Pinpoint the cell where the given text exists, returning its [x, y] midpoint coordinate. 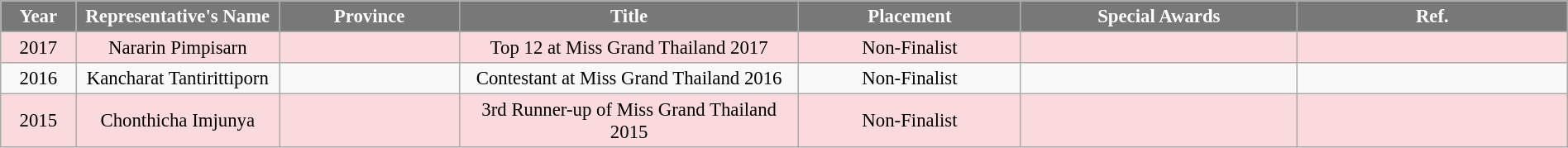
Representative's Name [178, 17]
2015 [38, 121]
Nararin Pimpisarn [178, 48]
Special Awards [1159, 17]
Contestant at Miss Grand Thailand 2016 [629, 79]
3rd Runner-up of Miss Grand Thailand 2015 [629, 121]
Ref. [1432, 17]
Chonthicha Imjunya [178, 121]
Top 12 at Miss Grand Thailand 2017 [629, 48]
Placement [910, 17]
Province [370, 17]
Title [629, 17]
2017 [38, 48]
Year [38, 17]
2016 [38, 79]
Kancharat Tantirittiporn [178, 79]
